Return (x, y) of the center of cell containing provided text 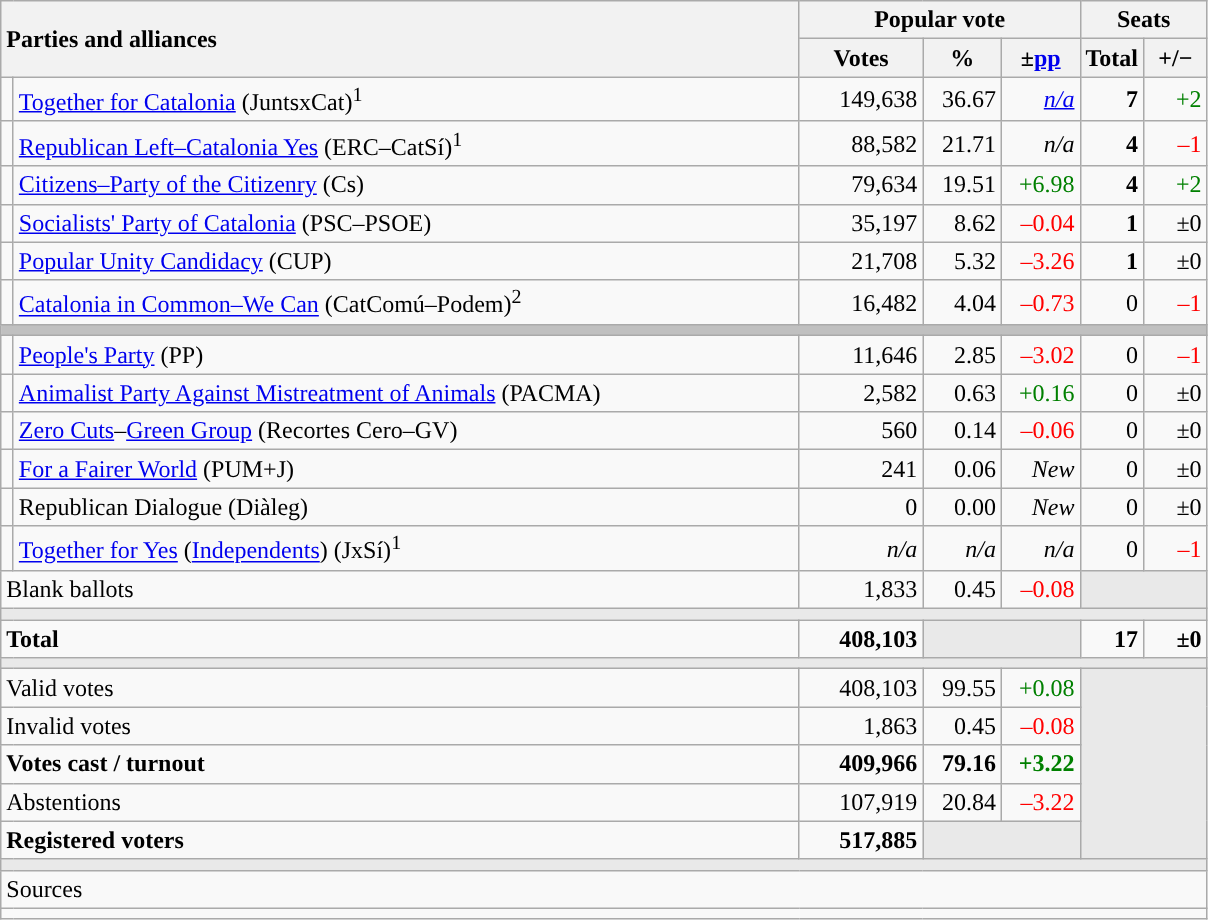
Votes cast / turnout (400, 764)
For a Fairer World (PUM+J) (406, 469)
11,646 (861, 355)
Animalist Party Against Mistreatment of Animals (PACMA) (406, 393)
560 (861, 431)
Citizens–Party of the Citizenry (Cs) (406, 185)
79,634 (861, 185)
17 (1112, 639)
Together for Catalonia (JuntsxCat)1 (406, 100)
20.84 (962, 802)
Parties and alliances (400, 39)
1,863 (861, 726)
–0.04 (1040, 223)
21.71 (962, 144)
–0.06 (1040, 431)
79.16 (962, 764)
Abstentions (400, 802)
2,582 (861, 393)
0.63 (962, 393)
+/− (1176, 58)
–3.22 (1040, 802)
1,833 (861, 590)
±pp (1040, 58)
0.14 (962, 431)
99.55 (962, 688)
People's Party (PP) (406, 355)
16,482 (861, 302)
Zero Cuts–Green Group (Recortes Cero–GV) (406, 431)
Popular Unity Candidacy (CUP) (406, 261)
–0.73 (1040, 302)
Popular vote (940, 20)
Socialists' Party of Catalonia (PSC–PSOE) (406, 223)
0.00 (962, 507)
Catalonia in Common–We Can (CatComú–Podem)2 (406, 302)
36.67 (962, 100)
% (962, 58)
8.62 (962, 223)
4.04 (962, 302)
409,966 (861, 764)
Together for Yes (Independents) (JxSí)1 (406, 548)
+0.08 (1040, 688)
5.32 (962, 261)
21,708 (861, 261)
+3.22 (1040, 764)
+6.98 (1040, 185)
Valid votes (400, 688)
Seats (1144, 20)
2.85 (962, 355)
+0.16 (1040, 393)
Republican Left–Catalonia Yes (ERC–CatSí)1 (406, 144)
Votes (861, 58)
241 (861, 469)
7 (1112, 100)
–3.02 (1040, 355)
–3.26 (1040, 261)
0.06 (962, 469)
107,919 (861, 802)
Blank ballots (400, 590)
Republican Dialogue (Diàleg) (406, 507)
Sources (604, 889)
517,885 (861, 840)
35,197 (861, 223)
19.51 (962, 185)
149,638 (861, 100)
Registered voters (400, 840)
Invalid votes (400, 726)
88,582 (861, 144)
